Output the (x, y) coordinate of the center of the cell containing the given text.  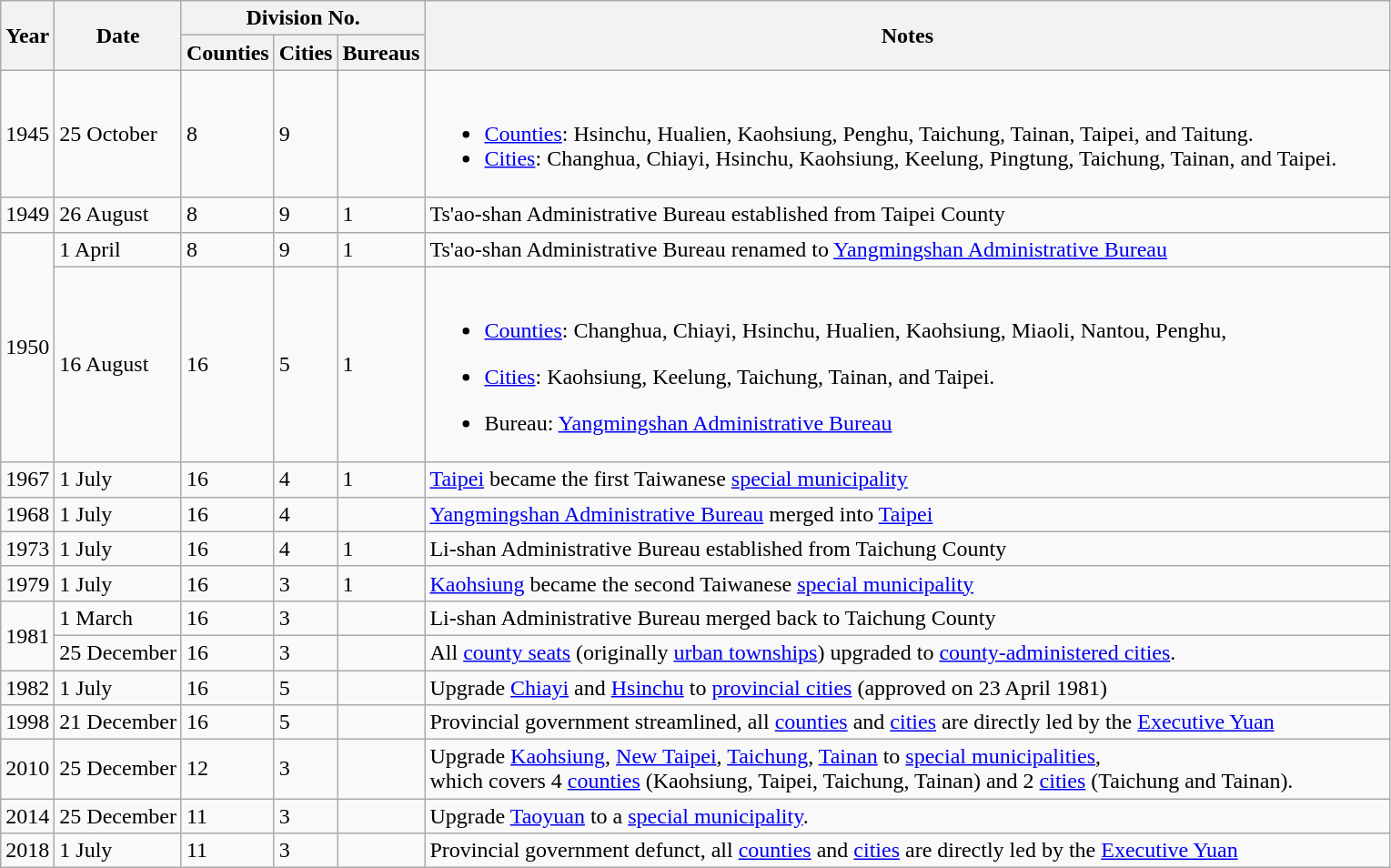
1 March (118, 618)
2014 (27, 816)
1967 (27, 479)
Bureaus (381, 53)
Yangmingshan Administrative Bureau merged into Taipei (908, 514)
16 August (118, 364)
Counties (227, 53)
Notes (908, 35)
All county seats (originally urban townships) upgraded to county-administered cities. (908, 652)
21 December (118, 722)
2010 (27, 770)
2018 (27, 851)
1973 (27, 549)
Li-shan Administrative Bureau established from Taichung County (908, 549)
Kaohsiung became the second Taiwanese special municipality (908, 583)
12 (227, 770)
Date (118, 35)
1 April (118, 249)
Ts'ao-shan Administrative Bureau established from Taipei County (908, 215)
25 October (118, 134)
Provincial government streamlined, all counties and cities are directly led by the Executive Yuan (908, 722)
Provincial government defunct, all counties and cities are directly led by the Executive Yuan (908, 851)
1998 (27, 722)
Year (27, 35)
26 August (118, 215)
1981 (27, 635)
Upgrade Taoyuan to a special municipality. (908, 816)
1950 (27, 348)
Li-shan Administrative Bureau merged back to Taichung County (908, 618)
1949 (27, 215)
1982 (27, 687)
Upgrade Chiayi and Hsinchu to provincial cities (approved on 23 April 1981) (908, 687)
1968 (27, 514)
1945 (27, 134)
Division No. (302, 18)
1979 (27, 583)
Ts'ao-shan Administrative Bureau renamed to Yangmingshan Administrative Bureau (908, 249)
Cities (306, 53)
Taipei became the first Taiwanese special municipality (908, 479)
